Locate the cell with the specified text and output its [x, y] center coordinate. 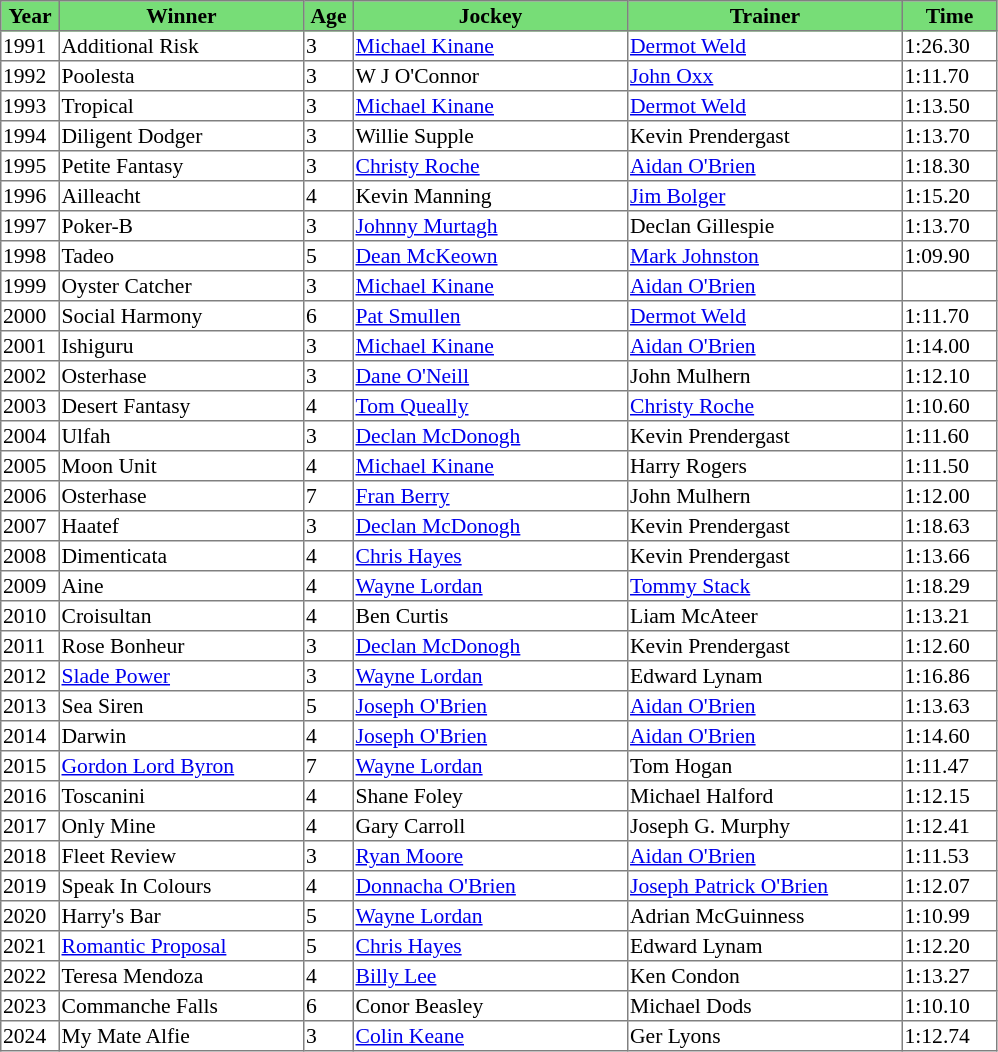
Declan Gillespie [765, 226]
Winner [181, 16]
1:15.20 [949, 196]
Fleet Review [181, 856]
Time [949, 16]
Commanche Falls [181, 1006]
Rose Bonheur [181, 646]
1994 [30, 136]
Harry's Bar [181, 916]
Liam McAteer [765, 616]
1:11.60 [949, 436]
Johnny Murtagh [490, 226]
2019 [30, 886]
2021 [30, 946]
Michael Halford [765, 796]
1993 [30, 106]
Joseph Patrick O'Brien [765, 886]
1999 [30, 286]
Tropical [181, 106]
1:13.27 [949, 976]
1:11.50 [949, 466]
1992 [30, 76]
1995 [30, 166]
Social Harmony [181, 316]
Donnacha O'Brien [490, 886]
Dimenticata [181, 556]
1:18.30 [949, 166]
Conor Beasley [490, 1006]
John Oxx [765, 76]
Fran Berry [490, 496]
Ailleacht [181, 196]
Aine [181, 586]
1:12.41 [949, 826]
Ben Curtis [490, 616]
1996 [30, 196]
Ken Condon [765, 976]
2004 [30, 436]
2010 [30, 616]
Moon Unit [181, 466]
1:12.10 [949, 376]
Dane O'Neill [490, 376]
Tom Queally [490, 406]
Michael Dods [765, 1006]
2024 [30, 1036]
2012 [30, 676]
1:10.10 [949, 1006]
1:12.07 [949, 886]
2003 [30, 406]
Speak In Colours [181, 886]
2022 [30, 976]
Harry Rogers [765, 466]
Colin Keane [490, 1036]
1:18.29 [949, 586]
Ryan Moore [490, 856]
Tommy Stack [765, 586]
Diligent Dodger [181, 136]
2008 [30, 556]
Adrian McGuinness [765, 916]
Year [30, 16]
Croisultan [181, 616]
1997 [30, 226]
Mark Johnston [765, 256]
Willie Supple [490, 136]
2007 [30, 526]
Trainer [765, 16]
W J O'Connor [490, 76]
2005 [30, 466]
2000 [30, 316]
1:11.53 [949, 856]
1:10.60 [949, 406]
1:13.50 [949, 106]
2018 [30, 856]
Haatef [181, 526]
Teresa Mendoza [181, 976]
1:12.15 [949, 796]
Jockey [490, 16]
1:10.99 [949, 916]
1:12.60 [949, 646]
Desert Fantasy [181, 406]
Gordon Lord Byron [181, 766]
2013 [30, 706]
2020 [30, 916]
Ulfah [181, 436]
1:13.21 [949, 616]
Tadeo [181, 256]
1:13.66 [949, 556]
Dean McKeown [490, 256]
1:12.00 [949, 496]
1:09.90 [949, 256]
1:18.63 [949, 526]
1:26.30 [949, 46]
2009 [30, 586]
Pat Smullen [490, 316]
1:12.74 [949, 1036]
2002 [30, 376]
1998 [30, 256]
1:11.47 [949, 766]
Ger Lyons [765, 1036]
2006 [30, 496]
Darwin [181, 736]
Poolesta [181, 76]
Jim Bolger [765, 196]
Age [329, 16]
Slade Power [181, 676]
Romantic Proposal [181, 946]
2014 [30, 736]
1:14.60 [949, 736]
Sea Siren [181, 706]
2001 [30, 346]
Gary Carroll [490, 826]
1991 [30, 46]
1:13.63 [949, 706]
Petite Fantasy [181, 166]
2017 [30, 826]
Kevin Manning [490, 196]
Oyster Catcher [181, 286]
2023 [30, 1006]
2011 [30, 646]
Joseph G. Murphy [765, 826]
2016 [30, 796]
1:12.20 [949, 946]
Poker-B [181, 226]
My Mate Alfie [181, 1036]
Additional Risk [181, 46]
Ishiguru [181, 346]
Tom Hogan [765, 766]
Billy Lee [490, 976]
1:16.86 [949, 676]
2015 [30, 766]
Toscanini [181, 796]
Only Mine [181, 826]
1:14.00 [949, 346]
Shane Foley [490, 796]
